Provide the [x, y] coordinate of the cell's center where the given text is located.  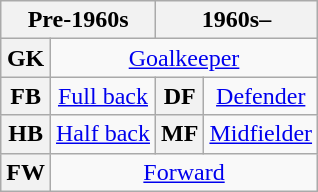
Pre-1960s [78, 20]
Forward [184, 172]
HB [26, 134]
Defender [261, 96]
MF [180, 134]
Full back [102, 96]
Half back [102, 134]
Midfielder [261, 134]
FB [26, 96]
DF [180, 96]
Goalkeeper [184, 58]
1960s– [237, 20]
GK [26, 58]
FW [26, 172]
